Return the [x, y] coordinate for the center point of the cell that contains the specified text.  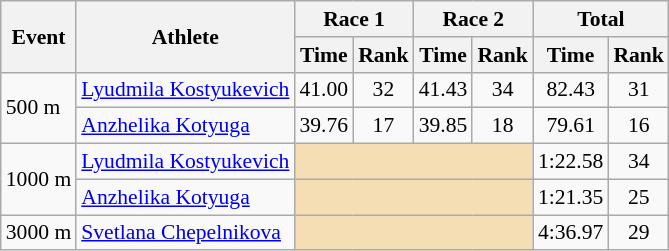
41.00 [324, 90]
25 [638, 197]
18 [502, 126]
3000 m [38, 233]
4:36.97 [570, 233]
Svetlana Chepelnikova [185, 233]
41.43 [444, 90]
1:21.35 [570, 197]
Race 1 [354, 19]
82.43 [570, 90]
1:22.58 [570, 162]
31 [638, 90]
39.85 [444, 126]
1000 m [38, 180]
17 [384, 126]
79.61 [570, 126]
Event [38, 36]
Athlete [185, 36]
500 m [38, 108]
29 [638, 233]
16 [638, 126]
Race 2 [474, 19]
Total [601, 19]
39.76 [324, 126]
32 [384, 90]
